Search for the cell housing the specified text and yield its [X, Y] center coordinate. 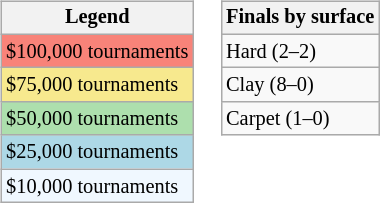
Finals by surface [300, 18]
Legend [97, 18]
$75,000 tournaments [97, 85]
Hard (2–2) [300, 51]
$10,000 tournaments [97, 186]
$25,000 tournaments [97, 152]
Carpet (1–0) [300, 119]
$50,000 tournaments [97, 119]
$100,000 tournaments [97, 51]
Clay (8–0) [300, 85]
